Pinpoint the cell where the given text exists, returning its [X, Y] midpoint coordinate. 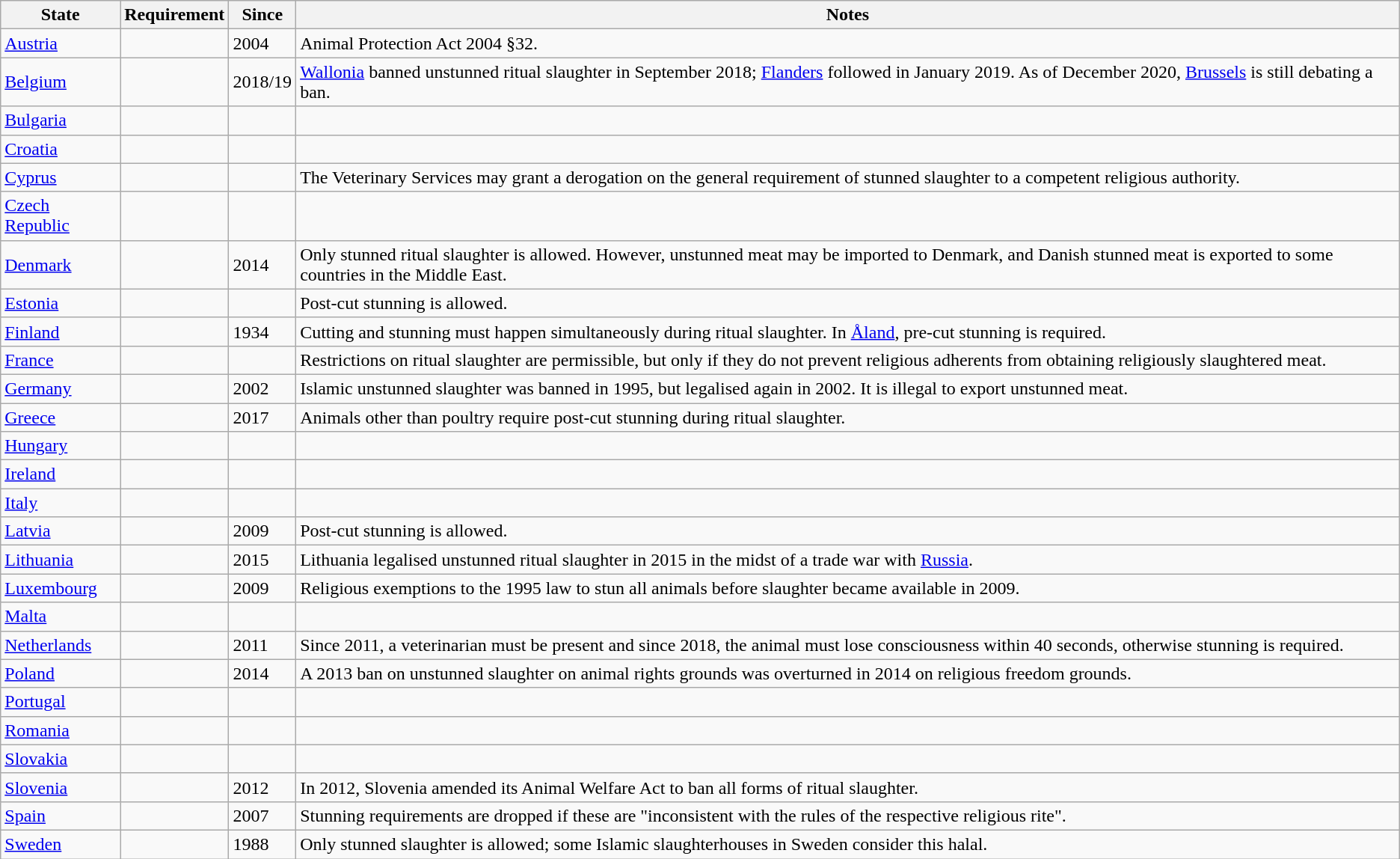
Lithuania legalised unstunned ritual slaughter in 2015 in the midst of a trade war with Russia. [848, 560]
Lithuania [61, 560]
Netherlands [61, 645]
A 2013 ban on unstunned slaughter on animal rights grounds was overturned in 2014 on religious freedom grounds. [848, 673]
Since 2011, a veterinarian must be present and since 2018, the animal must lose consciousness within 40 seconds, otherwise stunning is required. [848, 645]
Luxembourg [61, 588]
Hungary [61, 446]
Greece [61, 417]
Slovenia [61, 787]
Stunning requirements are dropped if these are "inconsistent with the rules of the respective religious rite". [848, 816]
Italy [61, 503]
Sweden [61, 844]
Czech Republic [61, 215]
Ireland [61, 474]
State [61, 15]
2011 [262, 645]
Since [262, 15]
Portugal [61, 702]
Austria [61, 43]
Croatia [61, 149]
1934 [262, 331]
Animals other than poultry require post-cut stunning during ritual slaughter. [848, 417]
Cyprus [61, 177]
2017 [262, 417]
Notes [848, 15]
The Veterinary Services may grant a derogation on the general requirement of stunned slaughter to a competent religious authority. [848, 177]
Requirement [175, 15]
2012 [262, 787]
Finland [61, 331]
Cutting and stunning must happen simultaneously during ritual slaughter. In Åland, pre-cut stunning is required. [848, 331]
1988 [262, 844]
Restrictions on ritual slaughter are permissible, but only if they do not prevent religious adherents from obtaining religiously slaughtered meat. [848, 360]
Only stunned slaughter is allowed; some Islamic slaughterhouses in Sweden consider this halal. [848, 844]
2018/19 [262, 82]
Malta [61, 617]
Animal Protection Act 2004 §32. [848, 43]
Religious exemptions to the 1995 law to stun all animals before slaughter became available in 2009. [848, 588]
2015 [262, 560]
Spain [61, 816]
Latvia [61, 531]
Estonia [61, 303]
Islamic unstunned slaughter was banned in 1995, but legalised again in 2002. It is illegal to export unstunned meat. [848, 388]
In 2012, Slovenia amended its Animal Welfare Act to ban all forms of ritual slaughter. [848, 787]
2007 [262, 816]
Bulgaria [61, 120]
Slovakia [61, 759]
Germany [61, 388]
France [61, 360]
2002 [262, 388]
Belgium [61, 82]
Romania [61, 730]
2004 [262, 43]
Poland [61, 673]
Denmark [61, 265]
